Determine the [x, y] coordinate at the center of the cell enclosing the given text.  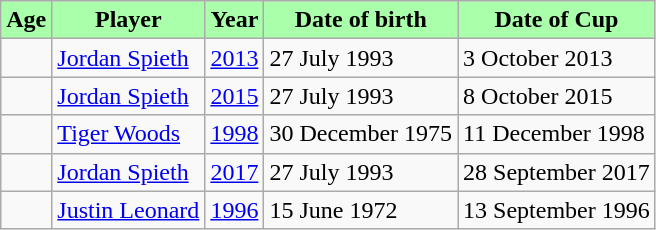
11 December 1998 [557, 134]
Justin Leonard [128, 210]
1996 [234, 210]
Date of Cup [557, 20]
30 December 1975 [361, 134]
8 October 2015 [557, 96]
15 June 1972 [361, 210]
Date of birth [361, 20]
Age [26, 20]
2013 [234, 58]
Year [234, 20]
Player [128, 20]
2017 [234, 172]
13 September 1996 [557, 210]
1998 [234, 134]
Tiger Woods [128, 134]
3 October 2013 [557, 58]
2015 [234, 96]
28 September 2017 [557, 172]
